Extract the [x, y] coordinate from the center of the cell holding the provided text.  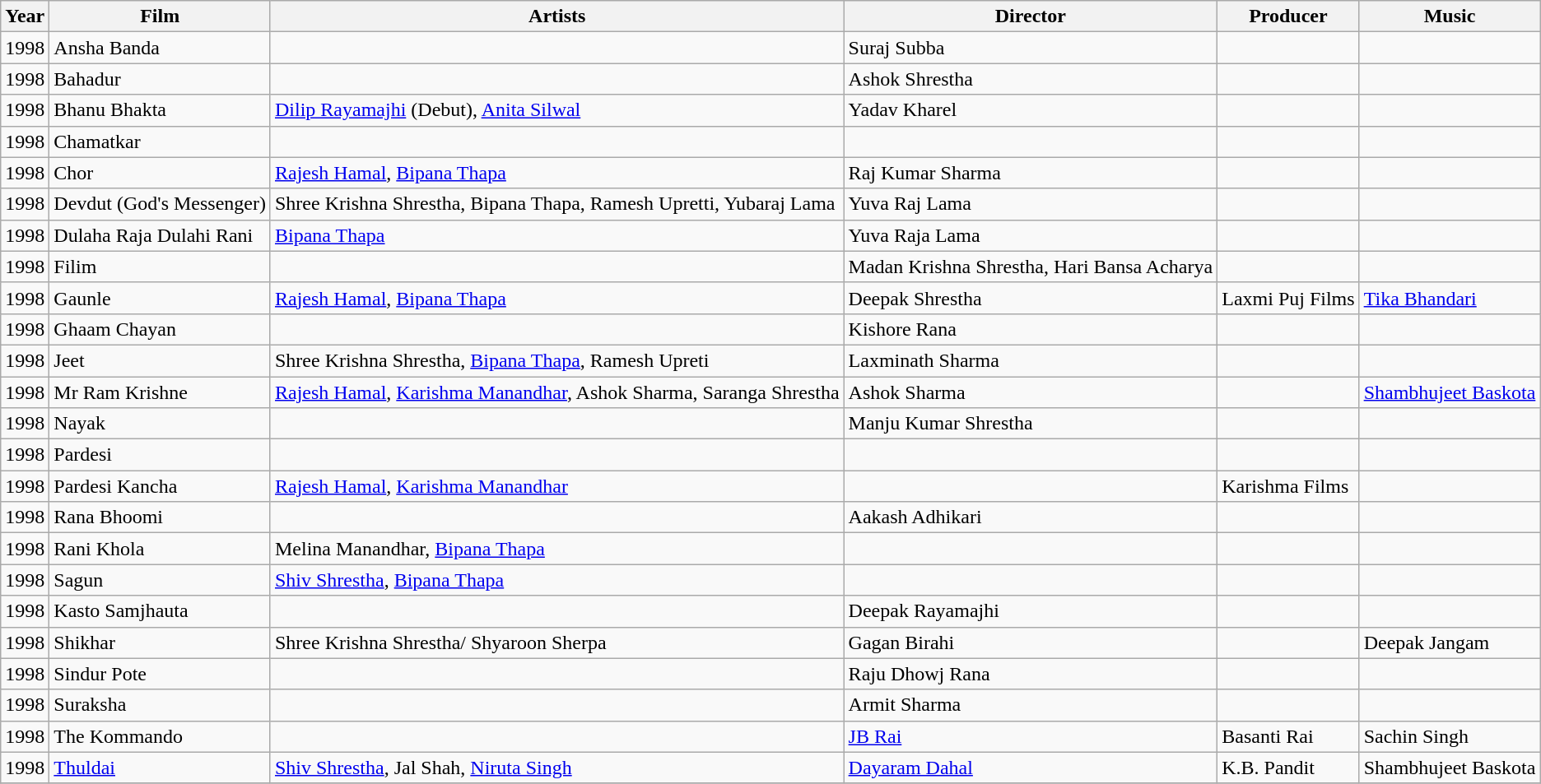
Suraksha [160, 705]
Director [1031, 16]
Manju Kumar Shrestha [1031, 424]
Bipana Thapa [556, 235]
Dayaram Dahal [1031, 768]
Ashok Sharma [1031, 392]
K.B. Pandit [1288, 768]
Mr Ram Krishne [160, 392]
Laxmi Puj Films [1288, 298]
Ghaam Chayan [160, 329]
Chamatkar [160, 141]
Gagan Birahi [1031, 643]
Shiv Shrestha, Bipana Thapa [556, 580]
Bahadur [160, 79]
Deepak Jangam [1450, 643]
Basanti Rai [1288, 736]
Rajesh Hamal, Karishma Manandhar [556, 486]
Raju Dhowj Rana [1031, 674]
Rana Bhoomi [160, 517]
JB Rai [1031, 736]
Rajesh Hamal, Karishma Manandhar, Ashok Sharma, Saranga Shrestha [556, 392]
Yuva Raj Lama [1031, 204]
Raj Kumar Sharma [1031, 173]
Chor [160, 173]
Madan Krishna Shrestha, Hari Bansa Acharya [1031, 267]
Melina Manandhar, Bipana Thapa [556, 549]
Pardesi [160, 455]
Filim [160, 267]
Nayak [160, 424]
Aakash Adhikari [1031, 517]
Thuldai [160, 768]
Pardesi Kancha [160, 486]
Devdut (God's Messenger) [160, 204]
Yuva Raja Lama [1031, 235]
The Kommando [160, 736]
Karishma Films [1288, 486]
Dulaha Raja Dulahi Rani [160, 235]
Bhanu Bhakta [160, 110]
Artists [556, 16]
Year [25, 16]
Shikhar [160, 643]
Ansha Banda [160, 48]
Deepak Rayamajhi [1031, 611]
Jeet [160, 360]
Suraj Subba [1031, 48]
Shree Krishna Shrestha, Bipana Thapa, Ramesh Upreti [556, 360]
Deepak Shrestha [1031, 298]
Film [160, 16]
Kishore Rana [1031, 329]
Rani Khola [160, 549]
Gaunle [160, 298]
Shiv Shrestha, Jal Shah, Niruta Singh [556, 768]
Music [1450, 16]
Armit Sharma [1031, 705]
Shree Krishna Shrestha, Bipana Thapa, Ramesh Upretti, Yubaraj Lama [556, 204]
Sagun [160, 580]
Sindur Pote [160, 674]
Yadav Kharel [1031, 110]
Producer [1288, 16]
Laxminath Sharma [1031, 360]
Tika Bhandari [1450, 298]
Kasto Samjhauta [160, 611]
Dilip Rayamajhi (Debut), Anita Silwal [556, 110]
Sachin Singh [1450, 736]
Shree Krishna Shrestha/ Shyaroon Sherpa [556, 643]
Ashok Shrestha [1031, 79]
